Return the [X, Y] coordinate for the center point of the cell that contains the specified text.  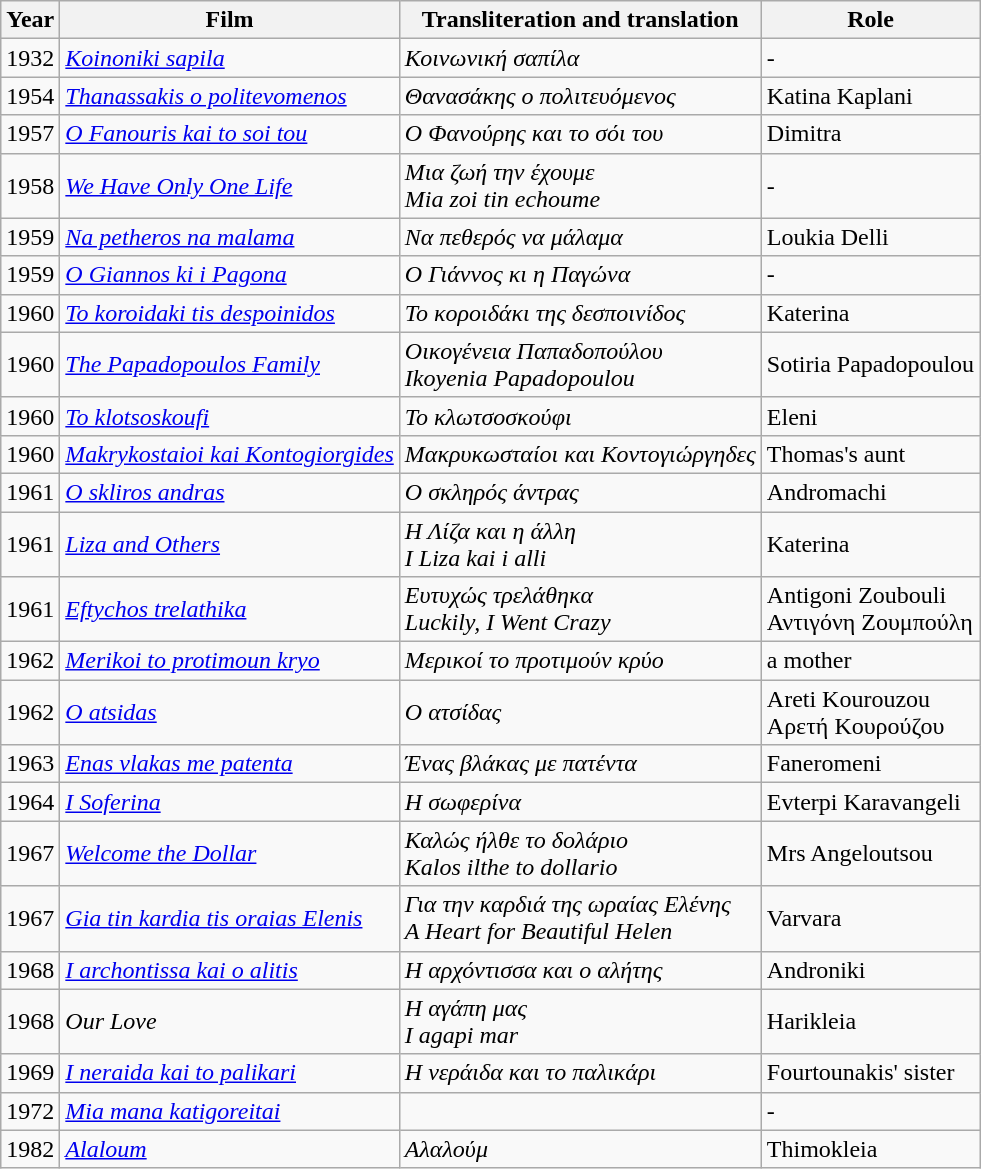
Gia tin kardia tis oraias Elenis [230, 918]
Η αγάπη μαςI agapi mar [580, 1022]
I neraida kai to palikari [230, 1073]
Οικογένεια ΠαπαδοπούλουIkoyenia Papadopoulou [580, 364]
Ευτυχώς τρελάθηκαLuckily, I Went Crazy [580, 610]
Transliteration and translation [580, 20]
Eftychos trelathika [230, 610]
Να πεθερός να μάλαμα [580, 237]
Κοινωνική σαπίλα [580, 58]
Ο σκληρός άντρας [580, 492]
O skliros andras [230, 492]
Faneromeni [870, 764]
Katina Kaplani [870, 96]
Merikoi to protimoun kryo [230, 661]
Ο Γιάννος κι η Παγώνα [580, 275]
O atsidas [230, 712]
Αλαλούμ [580, 1149]
Thimokleia [870, 1149]
1932 [30, 58]
Harikleia [870, 1022]
Thanassakis o politevomenos [230, 96]
Thomas's aunt [870, 454]
Μια ζωή την έχουμεMia zoi tin echoume [580, 186]
1957 [30, 134]
Μερικοί το προτιμούν κρύο [580, 661]
Sotiria Papadopoulou [870, 364]
I archontissa kai o alitis [230, 970]
To koroidaki tis despoinidos [230, 313]
Year [30, 20]
Ένας βλάκας με πατέντα [580, 764]
Varvara [870, 918]
Koinoniki sapila [230, 58]
Mia mana katigoreitai [230, 1111]
O Fanouris kai to soi tou [230, 134]
Enas vlakas me patenta [230, 764]
Η Λίζα και η άλληI Liza kai i alli [580, 544]
Η αρχόντισσα και ο αλήτης [580, 970]
Ο ατσίδας [580, 712]
1969 [30, 1073]
Θανασάκης ο πολιτευόμενος [580, 96]
Dimitra [870, 134]
Το κοροιδάκι της δεσποινίδος [580, 313]
I Soferina [230, 802]
Καλώς ήλθε το δολάριοKalos ilthe to dollario [580, 854]
Eleni [870, 416]
1963 [30, 764]
Antigoni ZoubouliΑντιγόνη Ζουμπούλη [870, 610]
Liza and Others [230, 544]
Welcome the Dollar [230, 854]
Για την καρδιά της ωραίας ΕλένηςA Heart for Beautiful Helen [580, 918]
Μακρυκωσταίοι και Κοντογιώργηδες [580, 454]
Role [870, 20]
Our Love [230, 1022]
Film [230, 20]
Makrykostaioi kai Kontogiorgides [230, 454]
Η σωφερίνα [580, 802]
1972 [30, 1111]
Areti KourouzouΑρετή Κουρούζου [870, 712]
Mrs Angeloutsou [870, 854]
1982 [30, 1149]
a mother [870, 661]
Evterpi Karavangeli [870, 802]
Fourtounakis' sister [870, 1073]
Alaloum [230, 1149]
We Have Only One Life [230, 186]
Loukia Delli [870, 237]
1964 [30, 802]
Na petheros na malama [230, 237]
Androniki [870, 970]
O Giannos ki i Pagona [230, 275]
1954 [30, 96]
Το κλωτσοσκούφι [580, 416]
The Papadopoulos Family [230, 364]
1958 [30, 186]
Andromachi [870, 492]
To klotsoskoufi [230, 416]
Ο Φανούρης και το σόι του [580, 134]
Η νεράιδα και το παλικάρι [580, 1073]
